Return (x, y) of the center of cell containing provided text 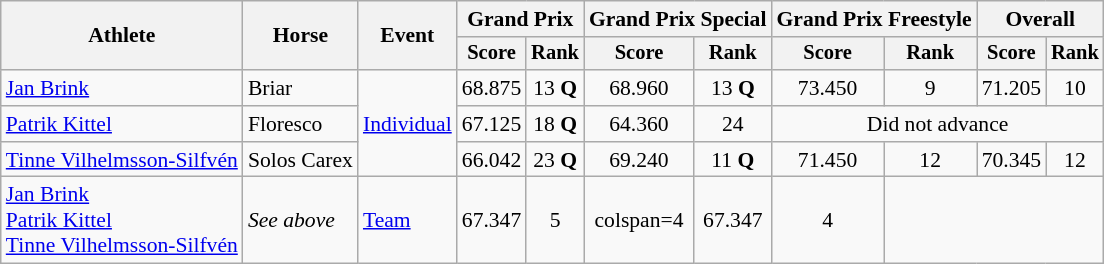
Patrik Kittel (122, 124)
Individual (408, 124)
4 (827, 220)
9 (930, 88)
Horse (300, 36)
Grand Prix (520, 19)
23 Q (555, 160)
69.240 (639, 160)
Event (408, 36)
68.960 (639, 88)
70.345 (1012, 160)
colspan=4 (639, 220)
5 (555, 220)
67.125 (492, 124)
Solos Carex (300, 160)
Tinne Vilhelmsson-Silfvén (122, 160)
See above (300, 220)
18 Q (555, 124)
11 Q (732, 160)
71.205 (1012, 88)
68.875 (492, 88)
66.042 (492, 160)
Grand Prix Special (678, 19)
Grand Prix Freestyle (874, 19)
Overall (1040, 19)
71.450 (827, 160)
10 (1075, 88)
Floresco (300, 124)
Athlete (122, 36)
Briar (300, 88)
64.360 (639, 124)
24 (732, 124)
Did not advance (937, 124)
Team (408, 220)
Jan BrinkPatrik KittelTinne Vilhelmsson-Silfvén (122, 220)
73.450 (827, 88)
Jan Brink (122, 88)
